Provide the [X, Y] coordinate of the cell's center where the given text is located.  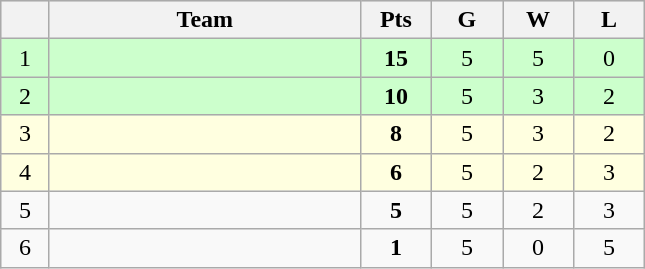
4 [26, 172]
Pts [396, 20]
Team [204, 20]
8 [396, 134]
10 [396, 96]
W [538, 20]
L [610, 20]
15 [396, 58]
G [466, 20]
